Determine the [x, y] coordinate at the center of the cell enclosing the given text.  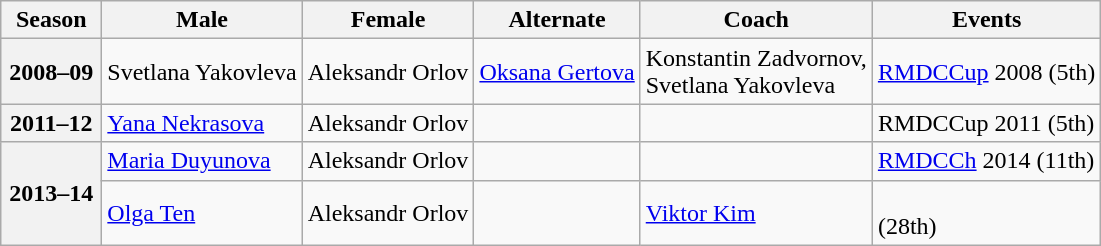
RMDCCup 2011 (5th) [986, 123]
Coach [756, 20]
Konstantin Zadvornov,Svetlana Yakovleva [756, 72]
Alternate [557, 20]
Olga Ten [202, 212]
2008–09 [52, 72]
Events [986, 20]
Yana Nekrasova [202, 123]
RMDCCup 2008 (5th) [986, 72]
Oksana Gertova [557, 72]
2013–14 [52, 194]
Svetlana Yakovleva [202, 72]
Maria Duyunova [202, 161]
RMDCCh 2014 (11th) [986, 161]
Female [388, 20]
Season [52, 20]
2011–12 [52, 123]
(28th) [986, 212]
Male [202, 20]
Viktor Kim [756, 212]
